Provide the (X, Y) coordinate of the cell's center where the given text is located.  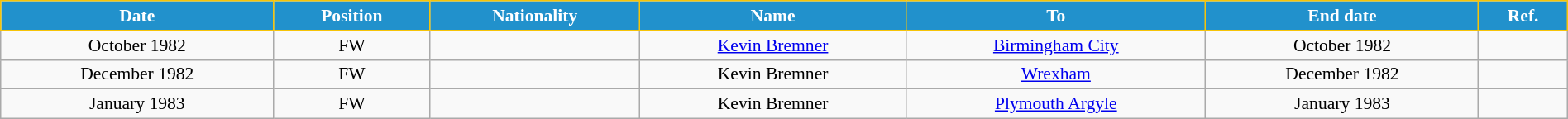
Position (352, 16)
Date (137, 16)
Ref. (1523, 16)
Wrexham (1056, 74)
End date (1342, 16)
Name (773, 16)
Plymouth Argyle (1056, 104)
Birmingham City (1056, 45)
Nationality (535, 16)
To (1056, 16)
